Detect which cell encompasses the target text, then output its (x, y) center coordinate. 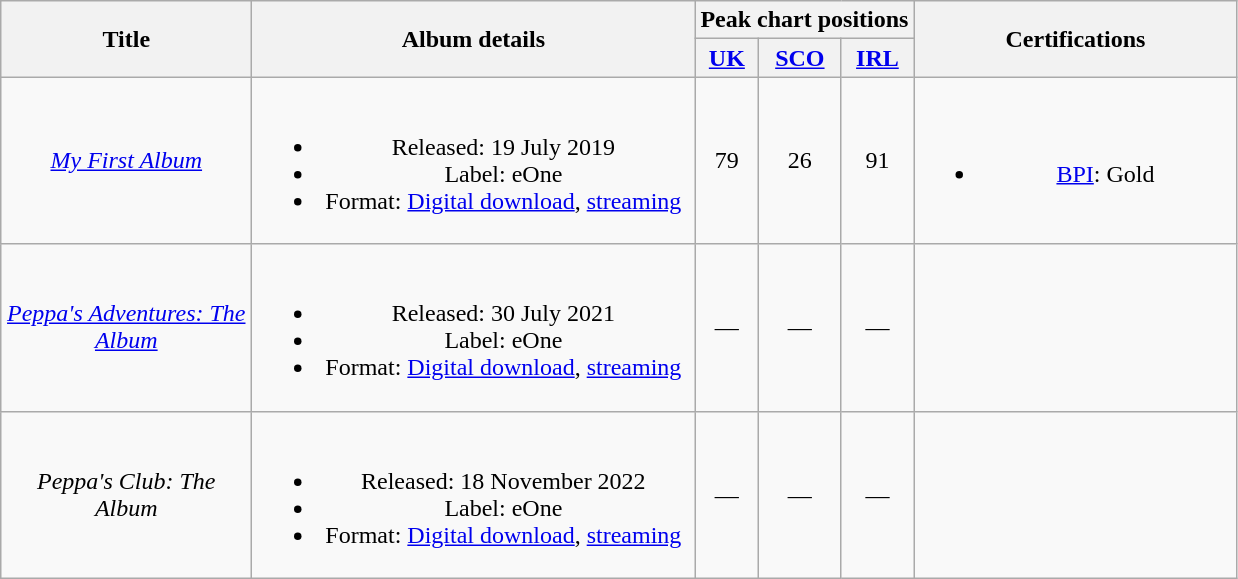
91 (878, 160)
Peppa's Adventures: The Album (126, 328)
Released: 19 July 2019Label: eOneFormat: Digital download, streaming (474, 160)
BPI: Gold (1076, 160)
Released: 30 July 2021Label: eOneFormat: Digital download, streaming (474, 328)
UK (727, 58)
Peak chart positions (804, 20)
IRL (878, 58)
SCO (800, 58)
Peppa's Club: The Album (126, 494)
My First Album (126, 160)
Album details (474, 39)
79 (727, 160)
26 (800, 160)
Title (126, 39)
Certifications (1076, 39)
Released: 18 November 2022Label: eOneFormat: Digital download, streaming (474, 494)
